Pinpoint the cell where the given text exists, returning its [x, y] midpoint coordinate. 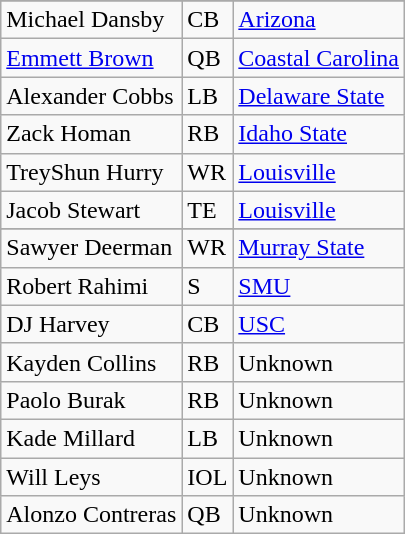
Alonzo Contreras [92, 515]
Will Leys [92, 477]
Delaware State [319, 96]
Arizona [319, 20]
Emmett Brown [92, 58]
Kayden Collins [92, 362]
TreyShun Hurry [92, 172]
Idaho State [319, 134]
Kade Millard [92, 438]
Sawyer Deerman [92, 248]
SMU [319, 286]
S [208, 286]
DJ Harvey [92, 324]
USC [319, 324]
Michael Dansby [92, 20]
Alexander Cobbs [92, 96]
Zack Homan [92, 134]
TE [208, 210]
Paolo Burak [92, 400]
Robert Rahimi [92, 286]
Murray State [319, 248]
Coastal Carolina [319, 58]
Jacob Stewart [92, 210]
IOL [208, 477]
